Return [x, y] of the center of cell containing provided text 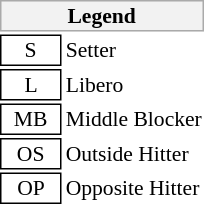
Legend [102, 16]
Middle Blocker [134, 120]
S [30, 50]
Opposite Hitter [134, 188]
Outside Hitter [134, 154]
L [30, 85]
OS [30, 154]
Setter [134, 50]
OP [30, 188]
Libero [134, 85]
MB [30, 120]
